Capture the cell that displays the provided text and extract its (x, y) central coordinate. 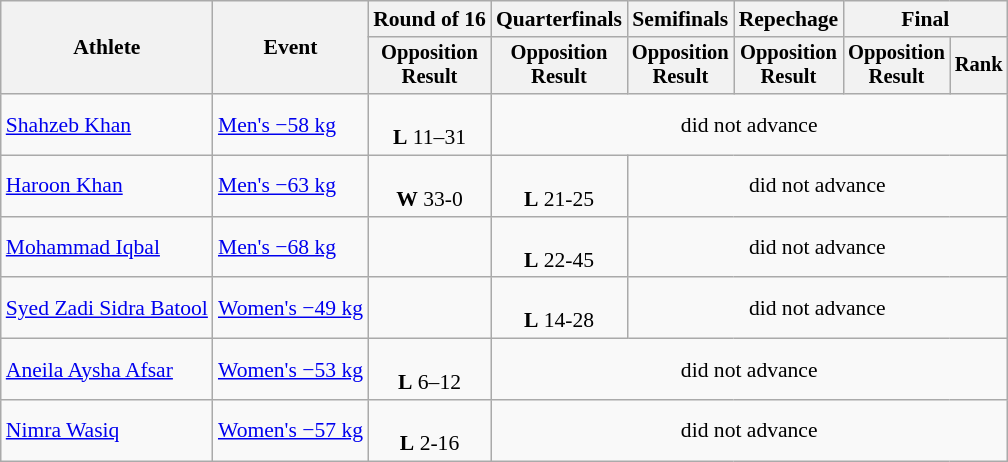
L 14-28 (559, 308)
Men's −63 kg (290, 186)
L 11–31 (430, 124)
Mohammad Iqbal (107, 248)
Women's −49 kg (290, 308)
Rank (979, 66)
Round of 16 (430, 19)
L 22-45 (559, 248)
Repechage (789, 19)
W 33-0 (430, 186)
Semifinals (680, 19)
Women's −53 kg (290, 370)
L 21-25 (559, 186)
Syed Zadi Sidra Batool (107, 308)
Event (290, 48)
L 2-16 (430, 430)
Men's −58 kg (290, 124)
Nimra Wasiq (107, 430)
Quarterfinals (559, 19)
Men's −68 kg (290, 248)
Haroon Khan (107, 186)
Final (925, 19)
Athlete (107, 48)
Shahzeb Khan (107, 124)
L 6–12 (430, 370)
Women's −57 kg (290, 430)
Aneila Aysha Afsar (107, 370)
